Determine the [X, Y] coordinate at the center of the cell enclosing the given text.  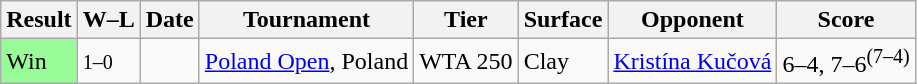
Opponent [692, 20]
Tournament [306, 20]
Date [170, 20]
Kristína Kučová [692, 62]
Result [39, 20]
Poland Open, Poland [306, 62]
Win [39, 62]
WTA 250 [466, 62]
Score [846, 20]
Tier [466, 20]
6–4, 7–6(7–4) [846, 62]
Clay [563, 62]
Surface [563, 20]
1–0 [108, 62]
W–L [108, 20]
